Search for the cell housing the specified text and yield its (X, Y) center coordinate. 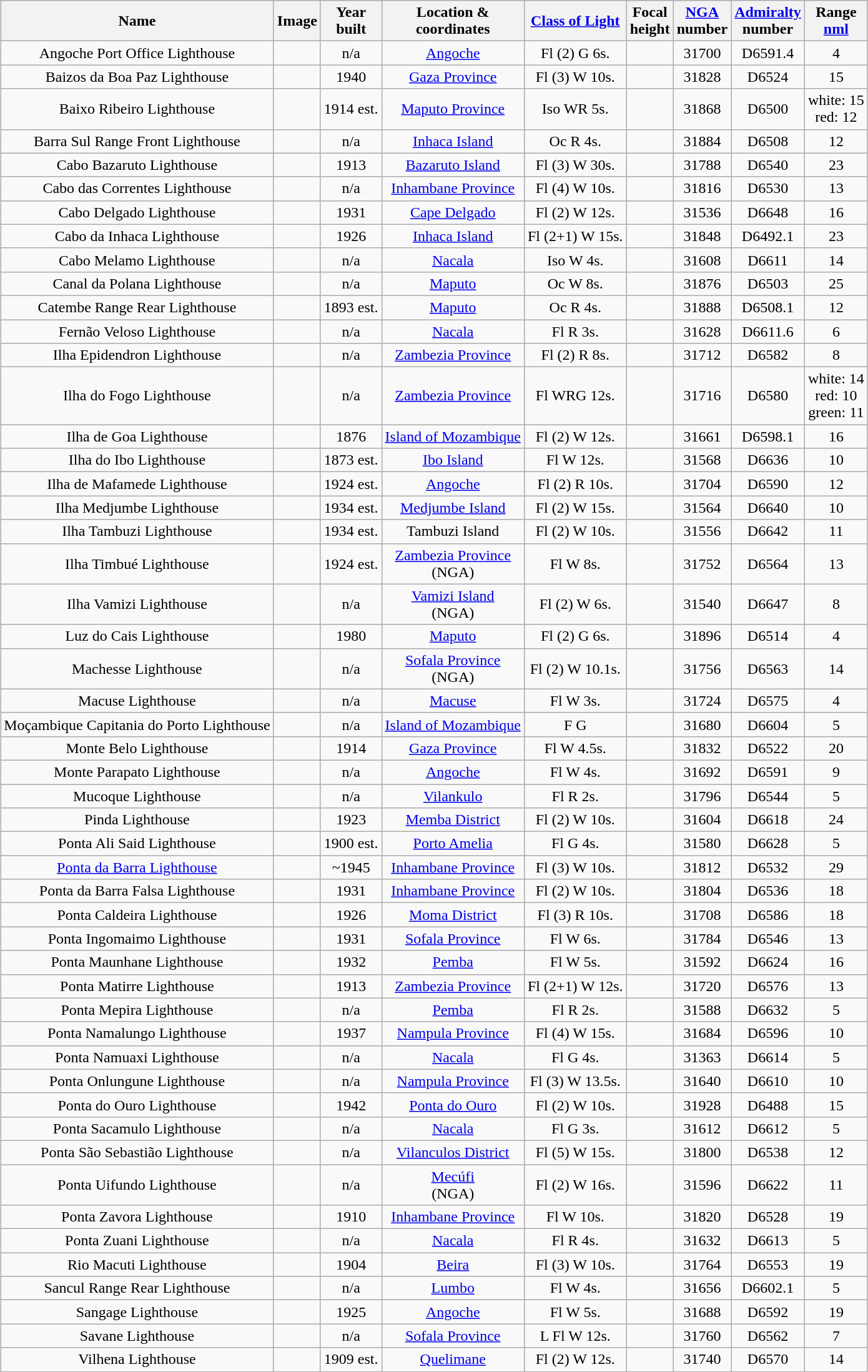
D6591 (768, 772)
D6636 (768, 460)
Ponta São Sebastião Lighthouse (137, 1152)
Ibo Island (453, 460)
31800 (702, 1152)
31688 (702, 1312)
Fl (2) W 15s. (575, 508)
Ponta do Ouro (453, 1105)
Ilha Epidendron Lighthouse (137, 355)
Fl (2+1) W 12s. (575, 986)
Fl W 4.5s. (575, 748)
Fl G 3s. (575, 1128)
Baixo Ribeiro Lighthouse (137, 109)
Angoche Port Office Lighthouse (137, 53)
F G (575, 724)
1914 (351, 748)
Fl W 3s. (575, 701)
Cabo das Correntes Lighthouse (137, 189)
1932 (351, 962)
D6575 (768, 701)
31592 (702, 962)
Sancul Range Rear Lighthouse (137, 1288)
D6582 (768, 355)
1923 (351, 820)
D6528 (768, 1217)
31632 (702, 1241)
31812 (702, 867)
24 (836, 820)
D6613 (768, 1241)
Mucoque Lighthouse (137, 796)
Fl (2) R 10s. (575, 484)
Cabo Melamo Lighthouse (137, 260)
29 (836, 867)
Ilha de Goa Lighthouse (137, 437)
Ponta Ingomaimo Lighthouse (137, 939)
Class of Light (575, 21)
31564 (702, 508)
Name (137, 21)
Ilha Vamizi Lighthouse (137, 605)
31848 (702, 236)
D6602.1 (768, 1288)
Lumbo (453, 1288)
9 (836, 772)
Ilha de Mafamede Lighthouse (137, 484)
Fl (3) W 13.5s. (575, 1081)
31764 (702, 1265)
D6624 (768, 962)
Bazaruto Island (453, 165)
20 (836, 748)
31896 (702, 636)
D6612 (768, 1128)
Ponta Uifundo Lighthouse (137, 1184)
Oc W 8s. (575, 284)
31752 (702, 563)
Monte Parapato Lighthouse (137, 772)
Ponta Ali Said Lighthouse (137, 844)
D6562 (768, 1336)
Moçambique Capitania do Porto Lighthouse (137, 724)
31568 (702, 460)
1940 (351, 77)
31556 (702, 531)
Ponta Sacamulo Lighthouse (137, 1128)
25 (836, 284)
31788 (702, 165)
1900 est. (351, 844)
Catembe Range Rear Lighthouse (137, 307)
Fl (3) R 10s. (575, 915)
D6508.1 (768, 307)
D6632 (768, 1010)
D6564 (768, 563)
Fl W 12s. (575, 460)
D6610 (768, 1081)
D6563 (768, 668)
Fl (2) W 16s. (575, 1184)
31704 (702, 484)
31720 (702, 986)
31661 (702, 437)
Cabo Delgado Lighthouse (137, 212)
Ponta Caldeira Lighthouse (137, 915)
31760 (702, 1336)
1910 (351, 1217)
D6622 (768, 1184)
Location & coordinates (453, 21)
D6586 (768, 915)
D6570 (768, 1360)
D6508 (768, 141)
31868 (702, 109)
D6614 (768, 1057)
Ponta da Barra Falsa Lighthouse (137, 891)
D6580 (768, 396)
D6618 (768, 820)
D6488 (768, 1105)
31816 (702, 189)
31363 (702, 1057)
31588 (702, 1010)
D6522 (768, 748)
1873 est. (351, 460)
Mecúfi (NGA) (453, 1184)
Ponta Zavora Lighthouse (137, 1217)
31612 (702, 1128)
Fl (4) W 10s. (575, 189)
1980 (351, 636)
Fl (2) W 6s. (575, 605)
1876 (351, 437)
1942 (351, 1105)
31608 (702, 260)
D6546 (768, 939)
Fl (5) W 15s. (575, 1152)
Pinda Lighthouse (137, 820)
Savane Lighthouse (137, 1336)
D6544 (768, 796)
1925 (351, 1312)
L Fl W 12s. (575, 1336)
D6540 (768, 165)
Focalheight (649, 21)
31804 (702, 891)
D6536 (768, 891)
Fl WRG 12s. (575, 396)
D6590 (768, 484)
Macuse Lighthouse (137, 701)
Fl W 6s. (575, 939)
Ponta Matirre Lighthouse (137, 986)
Fl R 4s. (575, 1241)
Ponta da Barra Lighthouse (137, 867)
31716 (702, 396)
31796 (702, 796)
Ilha Timbué Lighthouse (137, 563)
D6628 (768, 844)
31884 (702, 141)
D6604 (768, 724)
Fl (2+1) W 15s. (575, 236)
31888 (702, 307)
Ilha do Ibo Lighthouse (137, 460)
31596 (702, 1184)
Luz do Cais Lighthouse (137, 636)
Memba District (453, 820)
D6576 (768, 986)
Beira (453, 1265)
1893 est. (351, 307)
Moma District (453, 915)
31604 (702, 820)
Image (297, 21)
6 (836, 332)
Rio Macuti Lighthouse (137, 1265)
31536 (702, 212)
31724 (702, 701)
D6647 (768, 605)
Canal da Polana Lighthouse (137, 284)
Ponta Onlungune Lighthouse (137, 1081)
31540 (702, 605)
Macuse (453, 701)
Vilanculos District (453, 1152)
31708 (702, 915)
white: 14red: 10green: 11 (836, 396)
Machesse Lighthouse (137, 668)
31756 (702, 668)
~1945 (351, 867)
7 (836, 1336)
D6514 (768, 636)
D6492.1 (768, 236)
D6642 (768, 531)
Ilha Tambuzi Lighthouse (137, 531)
Fl (2) R 8s. (575, 355)
31740 (702, 1360)
31876 (702, 284)
31928 (702, 1105)
1909 est. (351, 1360)
Fl W 8s. (575, 563)
1937 (351, 1034)
31784 (702, 939)
31580 (702, 844)
Fl (4) W 15s. (575, 1034)
D6524 (768, 77)
Cabo da Inhaca Lighthouse (137, 236)
Quelimane (453, 1360)
31640 (702, 1081)
Rangenml (836, 21)
D6648 (768, 212)
Barra Sul Range Front Lighthouse (137, 141)
Ponta Namalungo Lighthouse (137, 1034)
Medjumbe Island (453, 508)
Admiraltynumber (768, 21)
Ponta Maunhane Lighthouse (137, 962)
Ilha do Fogo Lighthouse (137, 396)
D6592 (768, 1312)
Fl R 3s. (575, 332)
D6611.6 (768, 332)
1914 est. (351, 109)
Zambezia Province (NGA) (453, 563)
31832 (702, 748)
Ponta do Ouro Lighthouse (137, 1105)
D6591.4 (768, 53)
Ponta Namuaxi Lighthouse (137, 1057)
31628 (702, 332)
Ponta Mepira Lighthouse (137, 1010)
D6530 (768, 189)
Yearbuilt (351, 21)
Maputo Province (453, 109)
D6640 (768, 508)
D6500 (768, 109)
D6503 (768, 284)
Vamizi Island (NGA) (453, 605)
31684 (702, 1034)
D6538 (768, 1152)
Fl (2) W 10.1s. (575, 668)
D6598.1 (768, 437)
NGAnumber (702, 21)
D6553 (768, 1265)
Vilhena Lighthouse (137, 1360)
Porto Amelia (453, 844)
Sangage Lighthouse (137, 1312)
Sofala Province (NGA) (453, 668)
Ponta Zuani Lighthouse (137, 1241)
1904 (351, 1265)
D6596 (768, 1034)
Cape Delgado (453, 212)
31680 (702, 724)
Baizos da Boa Paz Lighthouse (137, 77)
Fl (3) W 30s. (575, 165)
31700 (702, 53)
white: 15red: 12 (836, 109)
Fl W 10s. (575, 1217)
Vilankulo (453, 796)
Cabo Bazaruto Lighthouse (137, 165)
Iso WR 5s. (575, 109)
Monte Belo Lighthouse (137, 748)
Tambuzi Island (453, 531)
31692 (702, 772)
31828 (702, 77)
D6532 (768, 867)
Iso W 4s. (575, 260)
31712 (702, 355)
31820 (702, 1217)
31656 (702, 1288)
Fernão Veloso Lighthouse (137, 332)
D6611 (768, 260)
Ilha Medjumbe Lighthouse (137, 508)
